Provide the [X, Y] coordinate of the cell's center where the given text is located.  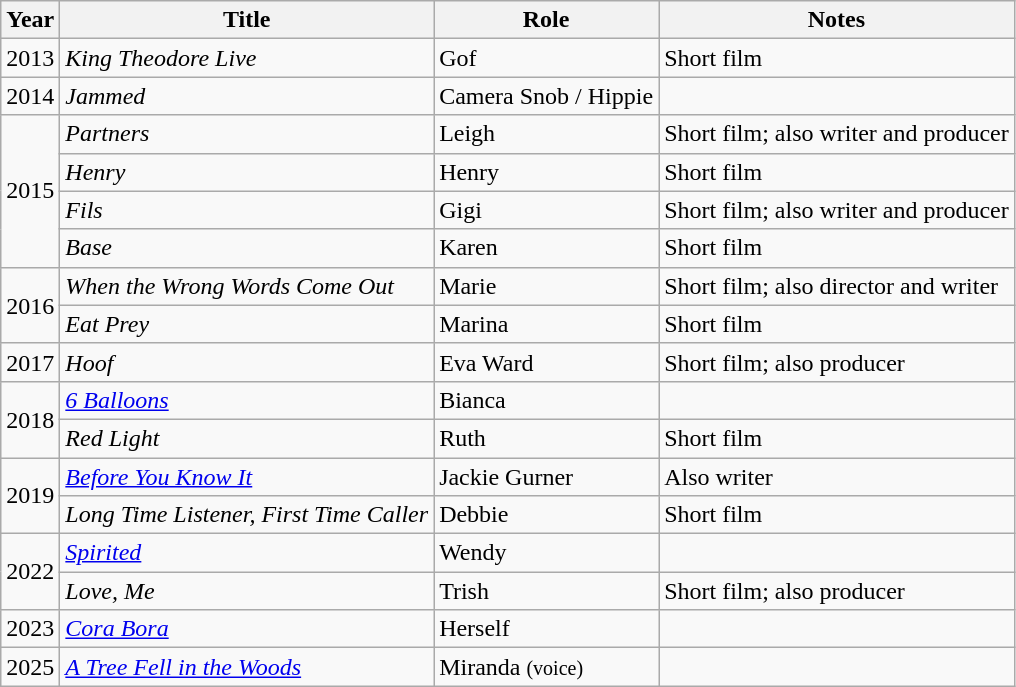
When the Wrong Words Come Out [247, 286]
Long Time Listener, First Time Caller [247, 515]
Title [247, 20]
Fils [247, 210]
Marie [546, 286]
2014 [30, 96]
Short film; also director and writer [837, 286]
Karen [546, 248]
Also writer [837, 477]
Eat Prey [247, 324]
6 Balloons [247, 400]
Love, Me [247, 591]
Marina [546, 324]
Debbie [546, 515]
A Tree Fell in the Woods [247, 667]
Base [247, 248]
2016 [30, 305]
Leigh [546, 134]
2023 [30, 629]
Trish [546, 591]
2018 [30, 419]
2025 [30, 667]
King Theodore Live [247, 58]
2015 [30, 191]
Red Light [247, 438]
2013 [30, 58]
Year [30, 20]
Eva Ward [546, 362]
2019 [30, 496]
2022 [30, 572]
Partners [247, 134]
Miranda (voice) [546, 667]
Hoof [247, 362]
Bianca [546, 400]
Wendy [546, 553]
Jammed [247, 96]
Gigi [546, 210]
Jackie Gurner [546, 477]
Gof [546, 58]
Herself [546, 629]
Spirited [247, 553]
Before You Know It [247, 477]
Ruth [546, 438]
Cora Bora [247, 629]
Notes [837, 20]
Role [546, 20]
2017 [30, 362]
Camera Snob / Hippie [546, 96]
